Determine the (x, y) coordinate at the center of the cell enclosing the given text.  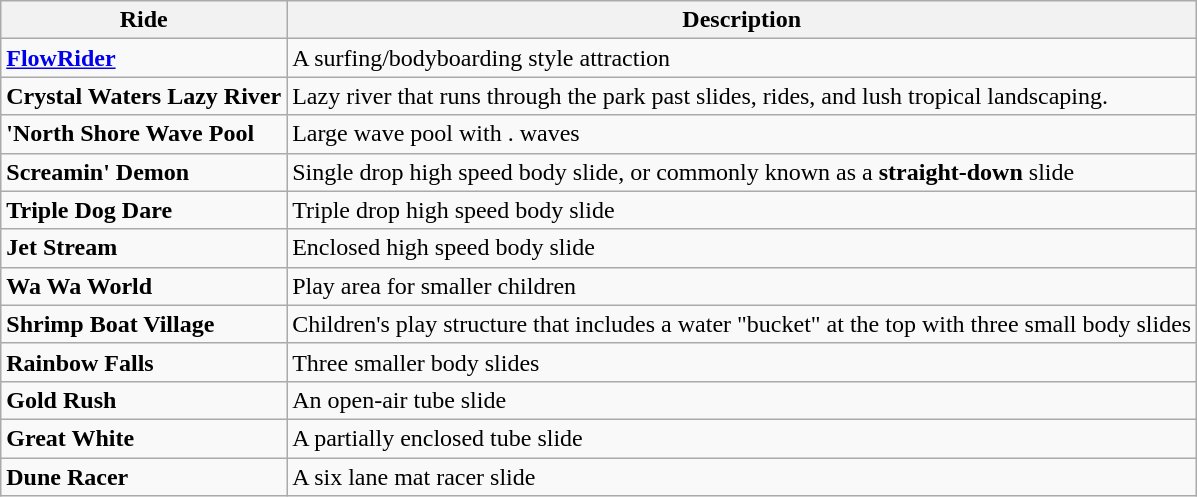
Three smaller body slides (742, 362)
Triple drop high speed body slide (742, 210)
Ride (144, 20)
FlowRider (144, 58)
An open-air tube slide (742, 400)
Great White (144, 438)
Rainbow Falls (144, 362)
Dune Racer (144, 477)
Lazy river that runs through the park past slides, rides, and lush tropical landscaping. (742, 96)
Large wave pool with . waves (742, 134)
Enclosed high speed body slide (742, 248)
Gold Rush (144, 400)
A six lane mat racer slide (742, 477)
Jet Stream (144, 248)
Description (742, 20)
Single drop high speed body slide, or commonly known as a straight-down slide (742, 172)
'North Shore Wave Pool (144, 134)
A surfing/bodyboarding style attraction (742, 58)
Play area for smaller children (742, 286)
Wa Wa World (144, 286)
Triple Dog Dare (144, 210)
Shrimp Boat Village (144, 324)
Crystal Waters Lazy River (144, 96)
A partially enclosed tube slide (742, 438)
Children's play structure that includes a water "bucket" at the top with three small body slides (742, 324)
Screamin' Demon (144, 172)
